Determine the (X, Y) coordinate at the center of the cell enclosing the given text.  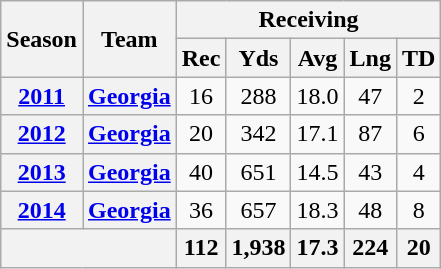
36 (201, 210)
18.0 (318, 96)
87 (370, 134)
43 (370, 172)
Season (42, 39)
2 (418, 96)
8 (418, 210)
Team (129, 39)
Avg (318, 58)
1,938 (258, 248)
342 (258, 134)
2011 (42, 96)
16 (201, 96)
Receiving (308, 20)
651 (258, 172)
Lng (370, 58)
288 (258, 96)
Rec (201, 58)
Yds (258, 58)
48 (370, 210)
112 (201, 248)
2013 (42, 172)
657 (258, 210)
2012 (42, 134)
224 (370, 248)
TD (418, 58)
47 (370, 96)
14.5 (318, 172)
40 (201, 172)
17.1 (318, 134)
2014 (42, 210)
17.3 (318, 248)
4 (418, 172)
6 (418, 134)
18.3 (318, 210)
